Extract the (x, y) coordinate from the center of the cell holding the provided text.  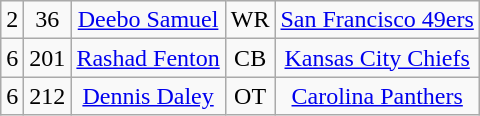
Kansas City Chiefs (377, 58)
OT (250, 96)
212 (48, 96)
WR (250, 20)
201 (48, 58)
2 (12, 20)
Carolina Panthers (377, 96)
36 (48, 20)
Deebo Samuel (148, 20)
San Francisco 49ers (377, 20)
CB (250, 58)
Dennis Daley (148, 96)
Rashad Fenton (148, 58)
